Capture the cell that displays the provided text and extract its [X, Y] central coordinate. 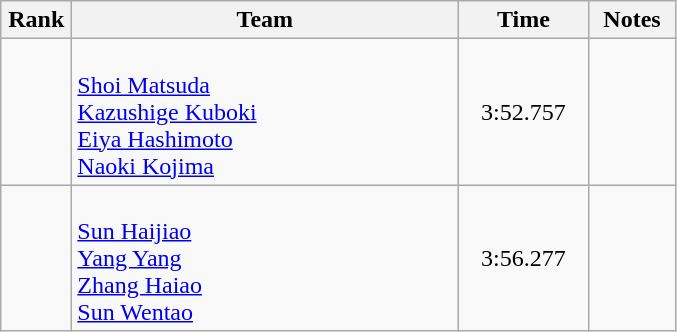
Notes [632, 20]
Time [524, 20]
Rank [36, 20]
3:56.277 [524, 258]
Team [265, 20]
Sun HaijiaoYang YangZhang HaiaoSun Wentao [265, 258]
3:52.757 [524, 112]
Shoi MatsudaKazushige KubokiEiya HashimotoNaoki Kojima [265, 112]
